Search for the cell housing the specified text and yield its (x, y) center coordinate. 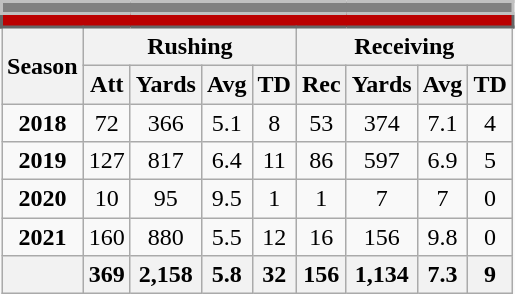
127 (106, 161)
6.4 (226, 161)
9 (490, 275)
Receiving (404, 46)
16 (321, 237)
2019 (43, 161)
95 (166, 199)
2018 (43, 123)
374 (382, 123)
7.1 (442, 123)
53 (321, 123)
5 (490, 161)
4 (490, 123)
86 (321, 161)
2021 (43, 237)
9.5 (226, 199)
8 (274, 123)
817 (166, 161)
Season (43, 66)
5.8 (226, 275)
Rushing (190, 46)
7.3 (442, 275)
72 (106, 123)
366 (166, 123)
10 (106, 199)
9.8 (442, 237)
12 (274, 237)
Att (106, 84)
5.5 (226, 237)
880 (166, 237)
6.9 (442, 161)
160 (106, 237)
32 (274, 275)
11 (274, 161)
5.1 (226, 123)
597 (382, 161)
1,134 (382, 275)
2,158 (166, 275)
Rec (321, 84)
369 (106, 275)
2020 (43, 199)
